Scan for the cell matching the given text and deliver its [X, Y] coordinate at center. 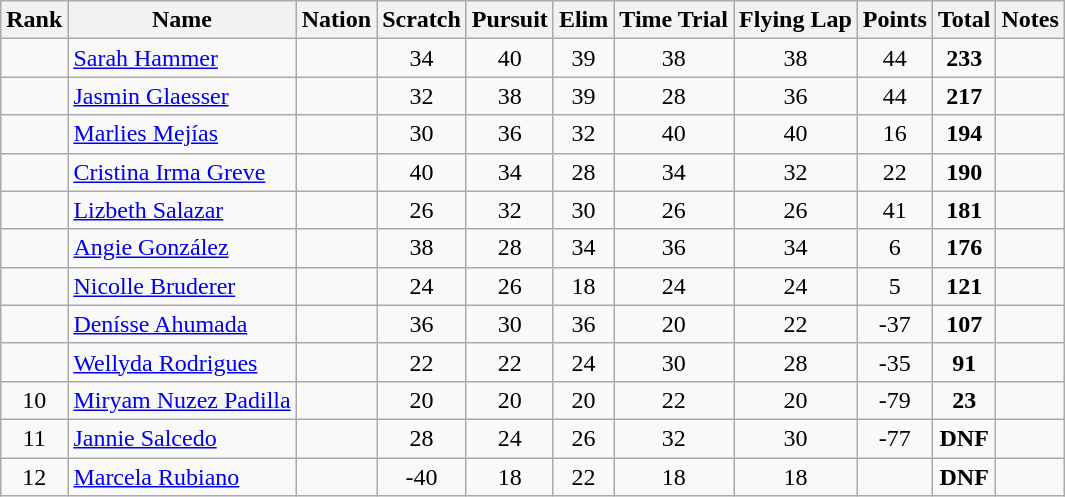
181 [964, 210]
5 [894, 286]
Nicolle Bruderer [182, 286]
41 [894, 210]
Miryam Nuzez Padilla [182, 400]
Elim [583, 20]
Denísse Ahumada [182, 324]
194 [964, 134]
10 [34, 400]
-35 [894, 362]
Wellyda Rodrigues [182, 362]
Jannie Salcedo [182, 438]
Pursuit [510, 20]
-37 [894, 324]
16 [894, 134]
-40 [422, 477]
Flying Lap [796, 20]
Angie González [182, 248]
Name [182, 20]
Sarah Hammer [182, 58]
190 [964, 172]
Marcela Rubiano [182, 477]
11 [34, 438]
Scratch [422, 20]
Nation [336, 20]
6 [894, 248]
Lizbeth Salazar [182, 210]
Rank [34, 20]
23 [964, 400]
Total [964, 20]
12 [34, 477]
Marlies Mejías [182, 134]
Notes [1030, 20]
Points [894, 20]
176 [964, 248]
217 [964, 96]
-77 [894, 438]
121 [964, 286]
107 [964, 324]
Cristina Irma Greve [182, 172]
Time Trial [674, 20]
Jasmin Glaesser [182, 96]
-79 [894, 400]
91 [964, 362]
233 [964, 58]
